Determine the (X, Y) coordinate at the center of the cell enclosing the given text.  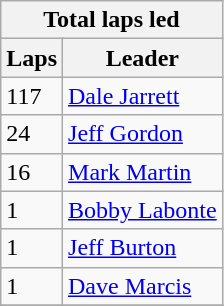
Jeff Gordon (143, 134)
Jeff Burton (143, 248)
Leader (143, 58)
Laps (32, 58)
Total laps led (112, 20)
117 (32, 96)
Mark Martin (143, 172)
16 (32, 172)
Dale Jarrett (143, 96)
Dave Marcis (143, 286)
24 (32, 134)
Bobby Labonte (143, 210)
